Find where the given text appears and provide that cell's center as [x, y] coordinate. 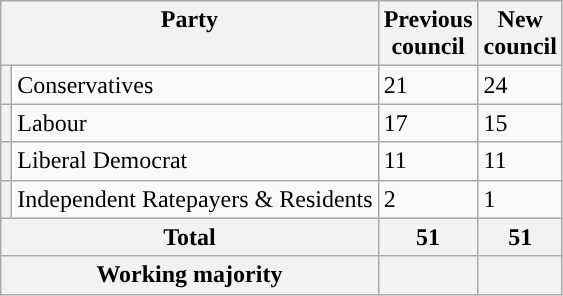
Labour [195, 123]
17 [428, 123]
Independent Ratepayers & Residents [195, 199]
New council [520, 34]
2 [428, 199]
24 [520, 85]
21 [428, 85]
Working majority [190, 275]
Liberal Democrat [195, 161]
Previous council [428, 34]
Party [190, 34]
1 [520, 199]
15 [520, 123]
Total [190, 237]
Conservatives [195, 85]
